Scan for the cell matching the given text and deliver its (x, y) coordinate at center. 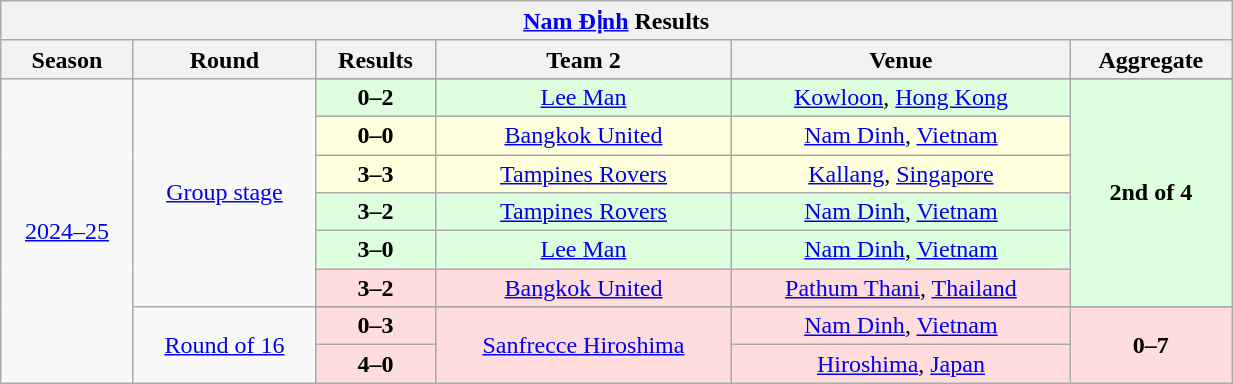
Kowloon, Hong Kong (901, 97)
Group stage (224, 192)
Nam Định Results (616, 21)
Aggregate (1151, 59)
3–0 (376, 250)
0–2 (376, 97)
Results (376, 59)
Hiroshima, Japan (901, 364)
2nd of 4 (1151, 192)
Team 2 (584, 59)
0–0 (376, 135)
0–7 (1151, 345)
Round (224, 59)
Venue (901, 59)
0–3 (376, 326)
Season (67, 59)
2024–25 (67, 230)
Kallang, Singapore (901, 173)
4–0 (376, 364)
Round of 16 (224, 345)
Sanfrecce Hiroshima (584, 345)
3–3 (376, 173)
Pathum Thani, Thailand (901, 288)
